Provide the [X, Y] coordinate of the cell's center where the given text is located.  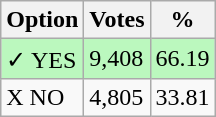
% [182, 20]
✓ YES [42, 59]
X NO [42, 97]
33.81 [182, 97]
66.19 [182, 59]
4,805 [117, 97]
Option [42, 20]
9,408 [117, 59]
Votes [117, 20]
